Identify which cell holds the provided text, then report its (X, Y) central coordinate. 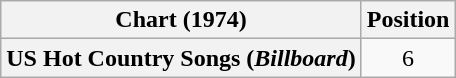
Chart (1974) (181, 20)
US Hot Country Songs (Billboard) (181, 58)
Position (408, 20)
6 (408, 58)
